Detect which cell encompasses the target text, then output its (X, Y) center coordinate. 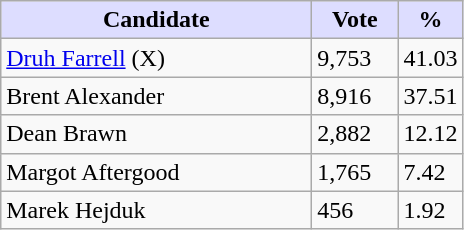
Marek Hejduk (156, 210)
Dean Brawn (156, 134)
Candidate (156, 20)
41.03 (430, 58)
1,765 (355, 172)
% (430, 20)
1.92 (430, 210)
8,916 (355, 96)
Druh Farrell (X) (156, 58)
9,753 (355, 58)
12.12 (430, 134)
Brent Alexander (156, 96)
Margot Aftergood (156, 172)
7.42 (430, 172)
2,882 (355, 134)
37.51 (430, 96)
456 (355, 210)
Vote (355, 20)
